Locate the cell with the specified text and output its [X, Y] center coordinate. 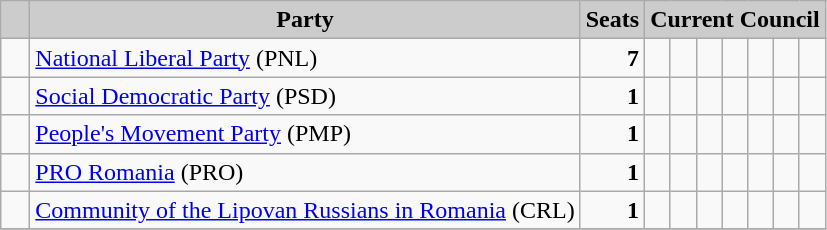
PRO Romania (PRO) [305, 172]
Seats [612, 20]
Community of the Lipovan Russians in Romania (CRL) [305, 210]
National Liberal Party (PNL) [305, 58]
7 [612, 58]
People's Movement Party (PMP) [305, 134]
Current Council [736, 20]
Social Democratic Party (PSD) [305, 96]
Party [305, 20]
